Search for the cell housing the specified text and yield its (X, Y) center coordinate. 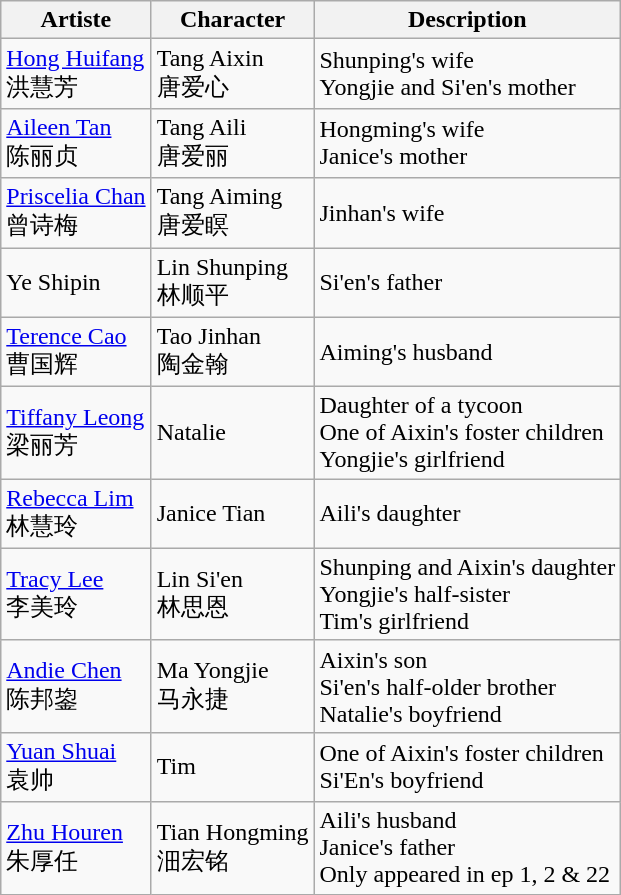
Aiming's husband (468, 352)
Aili's husband Janice's father Only appeared in ep 1, 2 & 22 (468, 848)
Si'en's father (468, 283)
Priscelia Chan 曾诗梅 (76, 213)
Tian Hongming 沺宏铭 (232, 848)
Tang Aili 唐爱丽 (232, 143)
Aili's daughter (468, 514)
Shunping and Aixin's daughter Yongjie's half-sisterTim's girlfriend (468, 594)
One of Aixin's foster childrenSi'En's boyfriend (468, 767)
Natalie (232, 433)
Character (232, 20)
Hongming's wife Janice's mother (468, 143)
Artiste (76, 20)
Lin Shunping林顺平 (232, 283)
Lin Si'en 林思恩 (232, 594)
Tang Aixin 唐爱心 (232, 74)
Tao Jinhan 陶金翰 (232, 352)
Tiffany Leong 梁丽芳 (76, 433)
Tracy Lee 李美玲 (76, 594)
Daughter of a tycoon One of Aixin's foster childrenYongjie's girlfriend (468, 433)
Zhu Houren 朱厚任 (76, 848)
Tim (232, 767)
Aixin's son Si'en's half-older brotherNatalie's boyfriend (468, 686)
Description (468, 20)
Ma Yongjie 马永捷 (232, 686)
Hong Huifang 洪慧芳 (76, 74)
Jinhan's wife (468, 213)
Yuan Shuai 袁帅 (76, 767)
Terence Cao 曹国辉 (76, 352)
Rebecca Lim 林慧玲 (76, 514)
Tang Aiming 唐爱瞑 (232, 213)
Shunping's wife Yongjie and Si'en's mother (468, 74)
Ye Shipin (76, 283)
Andie Chen 陈邦鋆 (76, 686)
Janice Tian (232, 514)
Aileen Tan 陈丽贞 (76, 143)
